Scan for the cell matching the given text and deliver its [X, Y] coordinate at center. 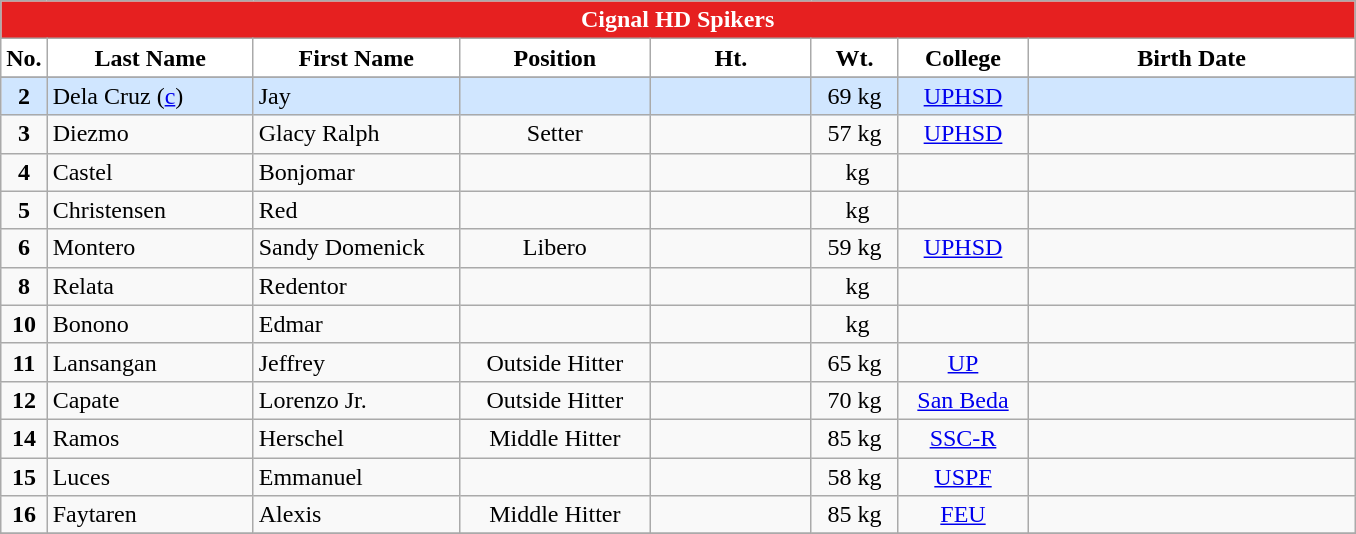
FEU [962, 515]
UP [962, 362]
San Beda [962, 400]
Ramos [150, 438]
12 [24, 400]
Herschel [356, 438]
First Name [356, 58]
Setter [554, 134]
8 [24, 286]
Bonono [150, 324]
Montero [150, 248]
58 kg [854, 477]
SSC-R [962, 438]
Birth Date [1192, 58]
USPF [962, 477]
16 [24, 515]
Libero [554, 248]
2 [24, 96]
Glacy Ralph [356, 134]
3 [24, 134]
14 [24, 438]
Sandy Domenick [356, 248]
Last Name [150, 58]
Lorenzo Jr. [356, 400]
Castel [150, 172]
Christensen [150, 210]
Wt. [854, 58]
4 [24, 172]
Position [554, 58]
Bonjomar [356, 172]
Edmar [356, 324]
Luces [150, 477]
5 [24, 210]
Alexis [356, 515]
Relata [150, 286]
Faytaren [150, 515]
57 kg [854, 134]
Emmanuel [356, 477]
No. [24, 58]
Ht. [730, 58]
College [962, 58]
Capate [150, 400]
Lansangan [150, 362]
10 [24, 324]
65 kg [854, 362]
6 [24, 248]
Jeffrey [356, 362]
Diezmo [150, 134]
Cignal HD Spikers [678, 20]
70 kg [854, 400]
59 kg [854, 248]
Jay [356, 96]
69 kg [854, 96]
Red [356, 210]
11 [24, 362]
Dela Cruz (c) [150, 96]
15 [24, 477]
Redentor [356, 286]
